For the text-containing cell, return its midpoint in [x, y] coordinate format. 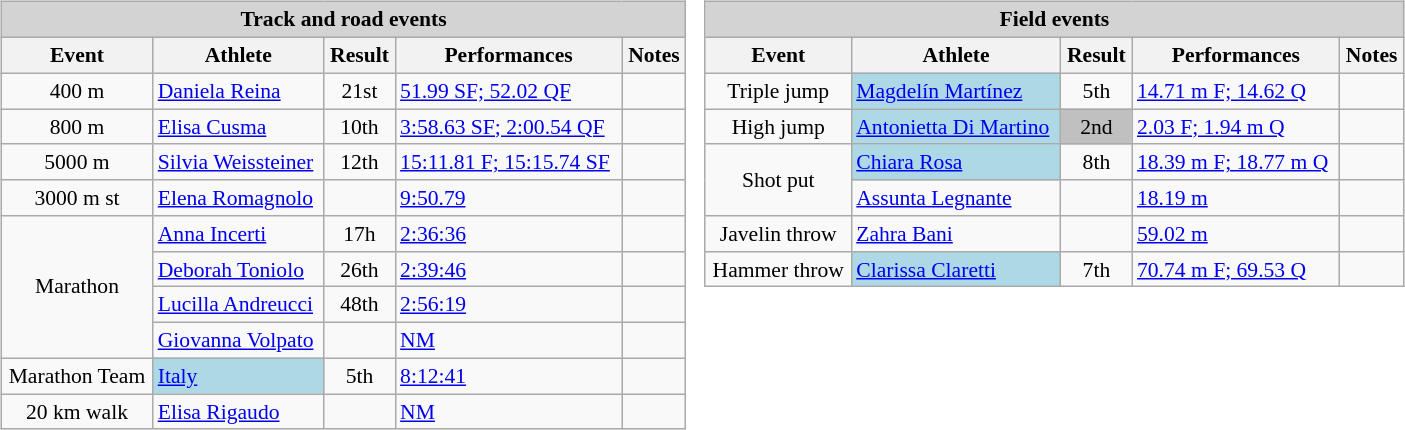
Zahra Bani [956, 234]
48th [360, 305]
3000 m st [76, 198]
Assunta Legnante [956, 198]
Elisa Rigaudo [238, 412]
High jump [778, 127]
18.39 m F; 18.77 m Q [1236, 162]
70.74 m F; 69.53 Q [1236, 269]
5000 m [76, 162]
21st [360, 91]
Marathon Team [76, 376]
12th [360, 162]
9:50.79 [508, 198]
Lucilla Andreucci [238, 305]
Javelin throw [778, 234]
Anna Incerti [238, 234]
Clarissa Claretti [956, 269]
3:58.63 SF; 2:00.54 QF [508, 127]
Italy [238, 376]
400 m [76, 91]
Elena Romagnolo [238, 198]
8:12:41 [508, 376]
26th [360, 269]
20 km walk [76, 412]
2.03 F; 1.94 m Q [1236, 127]
51.99 SF; 52.02 QF [508, 91]
2:39:46 [508, 269]
Marathon [76, 287]
15:11.81 F; 15:15.74 SF [508, 162]
7th [1096, 269]
Chiara Rosa [956, 162]
8th [1096, 162]
Track and road events [344, 20]
18.19 m [1236, 198]
2nd [1096, 127]
14.71 m F; 14.62 Q [1236, 91]
59.02 m [1236, 234]
Antonietta Di Martino [956, 127]
Triple jump [778, 91]
Elisa Cusma [238, 127]
Magdelín Martínez [956, 91]
10th [360, 127]
800 m [76, 127]
Daniela Reina [238, 91]
Shot put [778, 180]
Deborah Toniolo [238, 269]
2:36:36 [508, 234]
Hammer throw [778, 269]
Silvia Weissteiner [238, 162]
Giovanna Volpato [238, 340]
2:56:19 [508, 305]
Field events [1054, 20]
17h [360, 234]
